For the text-containing cell, return its midpoint in [X, Y] coordinate format. 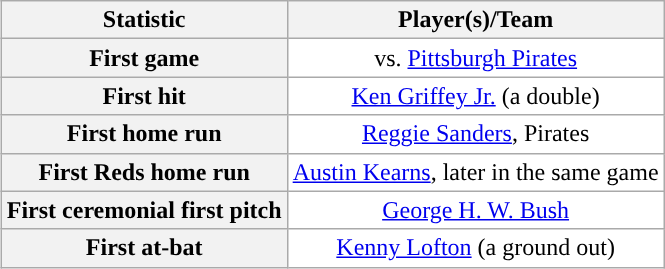
Ken Griffey Jr. (a double) [476, 96]
Kenny Lofton (a ground out) [476, 248]
vs. Pittsburgh Pirates [476, 58]
Austin Kearns, later in the same game [476, 172]
First game [144, 58]
Reggie Sanders, Pirates [476, 134]
Statistic [144, 20]
First ceremonial first pitch [144, 210]
George H. W. Bush [476, 210]
First hit [144, 96]
First Reds home run [144, 172]
Player(s)/Team [476, 20]
First home run [144, 134]
First at-bat [144, 248]
